Determine the [x, y] coordinate at the center of the cell enclosing the given text.  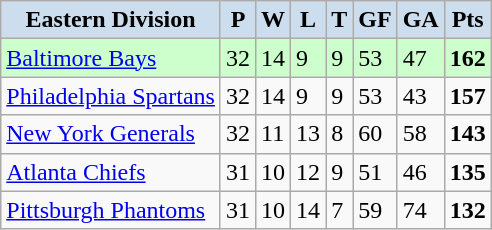
Atlanta Chiefs [111, 172]
13 [308, 134]
59 [375, 210]
12 [308, 172]
135 [468, 172]
143 [468, 134]
157 [468, 96]
Eastern Division [111, 20]
58 [420, 134]
GF [375, 20]
7 [340, 210]
162 [468, 58]
L [308, 20]
11 [274, 134]
Pts [468, 20]
60 [375, 134]
Pittsburgh Phantoms [111, 210]
GA [420, 20]
Philadelphia Spartans [111, 96]
T [340, 20]
132 [468, 210]
46 [420, 172]
P [238, 20]
New York Generals [111, 134]
8 [340, 134]
43 [420, 96]
W [274, 20]
47 [420, 58]
51 [375, 172]
74 [420, 210]
Baltimore Bays [111, 58]
